Identify which cell holds the provided text, then report its (x, y) central coordinate. 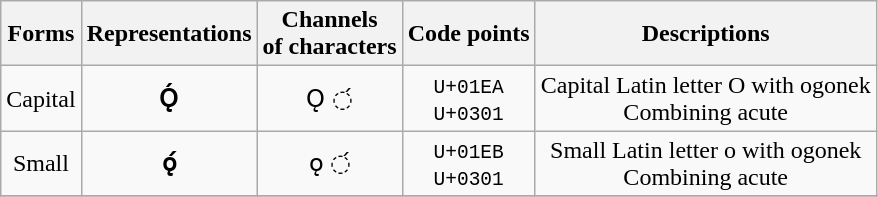
Channelsof characters (330, 34)
Code points (468, 34)
Ǫ ◌́ (330, 98)
Descriptions (706, 34)
Capital (41, 98)
U+01EBU+0301 (468, 164)
Capital Latin letter O with ogonekCombining acute (706, 98)
Small Latin letter o with ogonekCombining acute (706, 164)
Ǫ́ (169, 98)
U+01EAU+0301 (468, 98)
ǫ ◌́ (330, 164)
Forms (41, 34)
Small (41, 164)
ǫ́ (169, 164)
Representations (169, 34)
